Scan for the cell matching the given text and deliver its (x, y) coordinate at center. 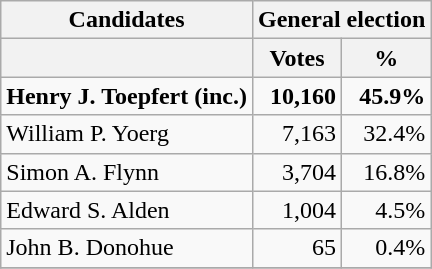
32.4% (386, 134)
John B. Donohue (127, 248)
Votes (296, 58)
3,704 (296, 172)
Simon A. Flynn (127, 172)
% (386, 58)
Henry J. Toepfert (inc.) (127, 96)
45.9% (386, 96)
10,160 (296, 96)
0.4% (386, 248)
16.8% (386, 172)
Candidates (127, 20)
General election (341, 20)
William P. Yoerg (127, 134)
7,163 (296, 134)
1,004 (296, 210)
Edward S. Alden (127, 210)
65 (296, 248)
4.5% (386, 210)
